Identify which cell holds the provided text, then report its [X, Y] central coordinate. 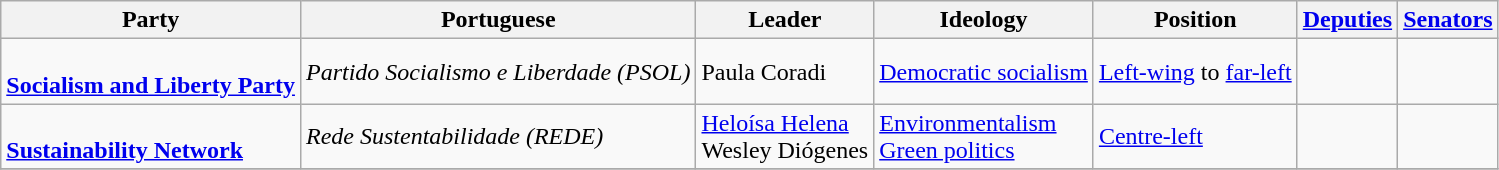
Rede Sustentabilidade (REDE) [498, 136]
Position [1195, 20]
Heloísa HelenaWesley Diógenes [785, 136]
Left-wing to far-left [1195, 72]
Partido Socialismo e Liberdade (PSOL) [498, 72]
Centre-left [1195, 136]
Socialism and Liberty Party [151, 72]
Senators [1448, 20]
Paula Coradi [785, 72]
Democratic socialism [984, 72]
Ideology [984, 20]
Party [151, 20]
Leader [785, 20]
Deputies [1347, 20]
Portuguese [498, 20]
EnvironmentalismGreen politics [984, 136]
Sustainability Network [151, 136]
